Detect which cell encompasses the target text, then output its [x, y] center coordinate. 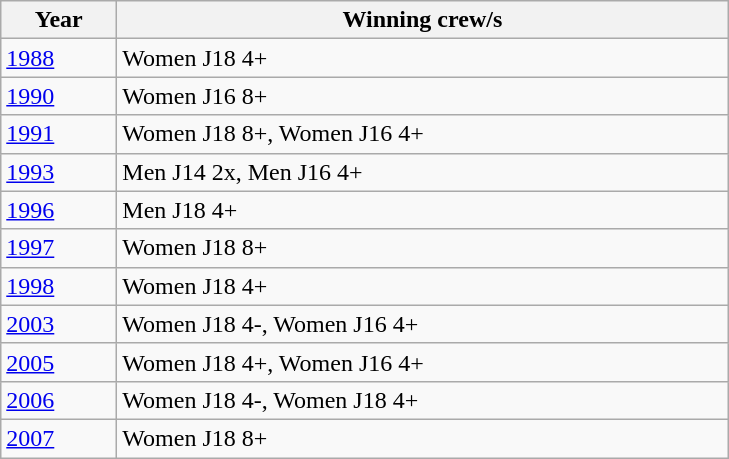
Winning crew/s [422, 20]
1991 [59, 134]
2007 [59, 438]
1988 [59, 58]
Men J18 4+ [422, 210]
1993 [59, 172]
Women J18 4-, Women J18 4+ [422, 400]
Women J16 8+ [422, 96]
1990 [59, 96]
Women J18 4-, Women J16 4+ [422, 324]
Women J18 8+, Women J16 4+ [422, 134]
1997 [59, 248]
2003 [59, 324]
1998 [59, 286]
Women J18 4+, Women J16 4+ [422, 362]
Men J14 2x, Men J16 4+ [422, 172]
2005 [59, 362]
1996 [59, 210]
2006 [59, 400]
Year [59, 20]
